Scan for the cell matching the given text and deliver its [x, y] coordinate at center. 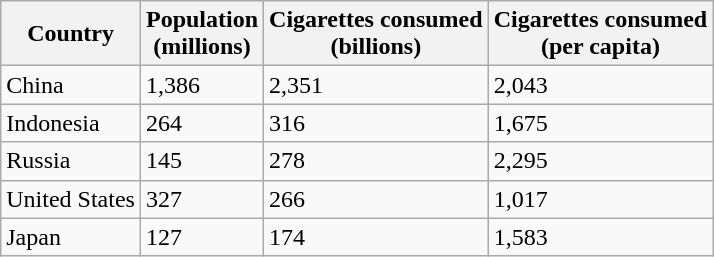
1,675 [600, 123]
2,351 [376, 85]
Cigarettes consumed(billions) [376, 34]
Population(millions) [202, 34]
127 [202, 237]
United States [71, 199]
2,295 [600, 161]
327 [202, 199]
1,386 [202, 85]
278 [376, 161]
Country [71, 34]
Russia [71, 161]
145 [202, 161]
Cigarettes consumed(per capita) [600, 34]
1,017 [600, 199]
China [71, 85]
1,583 [600, 237]
Indonesia [71, 123]
264 [202, 123]
266 [376, 199]
Japan [71, 237]
2,043 [600, 85]
174 [376, 237]
316 [376, 123]
